For the text-containing cell, return its midpoint in [x, y] coordinate format. 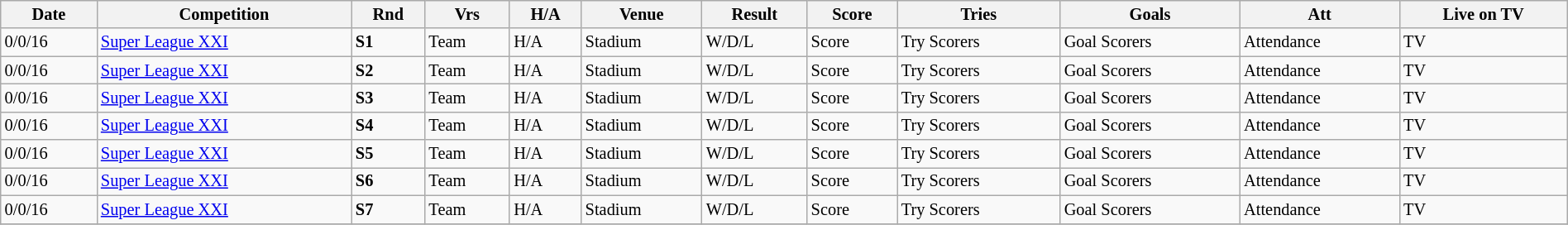
Vrs [468, 14]
S6 [389, 181]
Tries [979, 14]
S3 [389, 98]
S1 [389, 42]
Att [1320, 14]
S7 [389, 209]
Goals [1150, 14]
Rnd [389, 14]
Venue [642, 14]
Date [49, 14]
Live on TV [1484, 14]
S2 [389, 70]
S4 [389, 126]
Result [754, 14]
S5 [389, 154]
Competition [224, 14]
